Find where the given text appears and provide that cell's center as [x, y] coordinate. 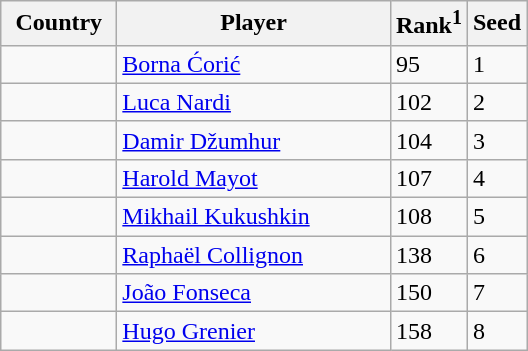
Harold Mayot [254, 178]
2 [496, 102]
102 [428, 102]
Borna Ćorić [254, 64]
8 [496, 331]
138 [428, 255]
Player [254, 24]
150 [428, 293]
104 [428, 140]
158 [428, 331]
Seed [496, 24]
95 [428, 64]
Luca Nardi [254, 102]
João Fonseca [254, 293]
6 [496, 255]
107 [428, 178]
Country [59, 24]
108 [428, 217]
4 [496, 178]
Mikhail Kukushkin [254, 217]
5 [496, 217]
Hugo Grenier [254, 331]
Damir Džumhur [254, 140]
7 [496, 293]
Raphaël Collignon [254, 255]
Rank1 [428, 24]
1 [496, 64]
3 [496, 140]
